Find where the given text appears and provide that cell's center as [X, Y] coordinate. 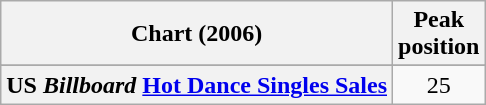
US Billboard Hot Dance Singles Sales [197, 85]
25 [439, 85]
Chart (2006) [197, 34]
Peakposition [439, 34]
